Determine the [X, Y] coordinate at the center of the cell enclosing the given text.  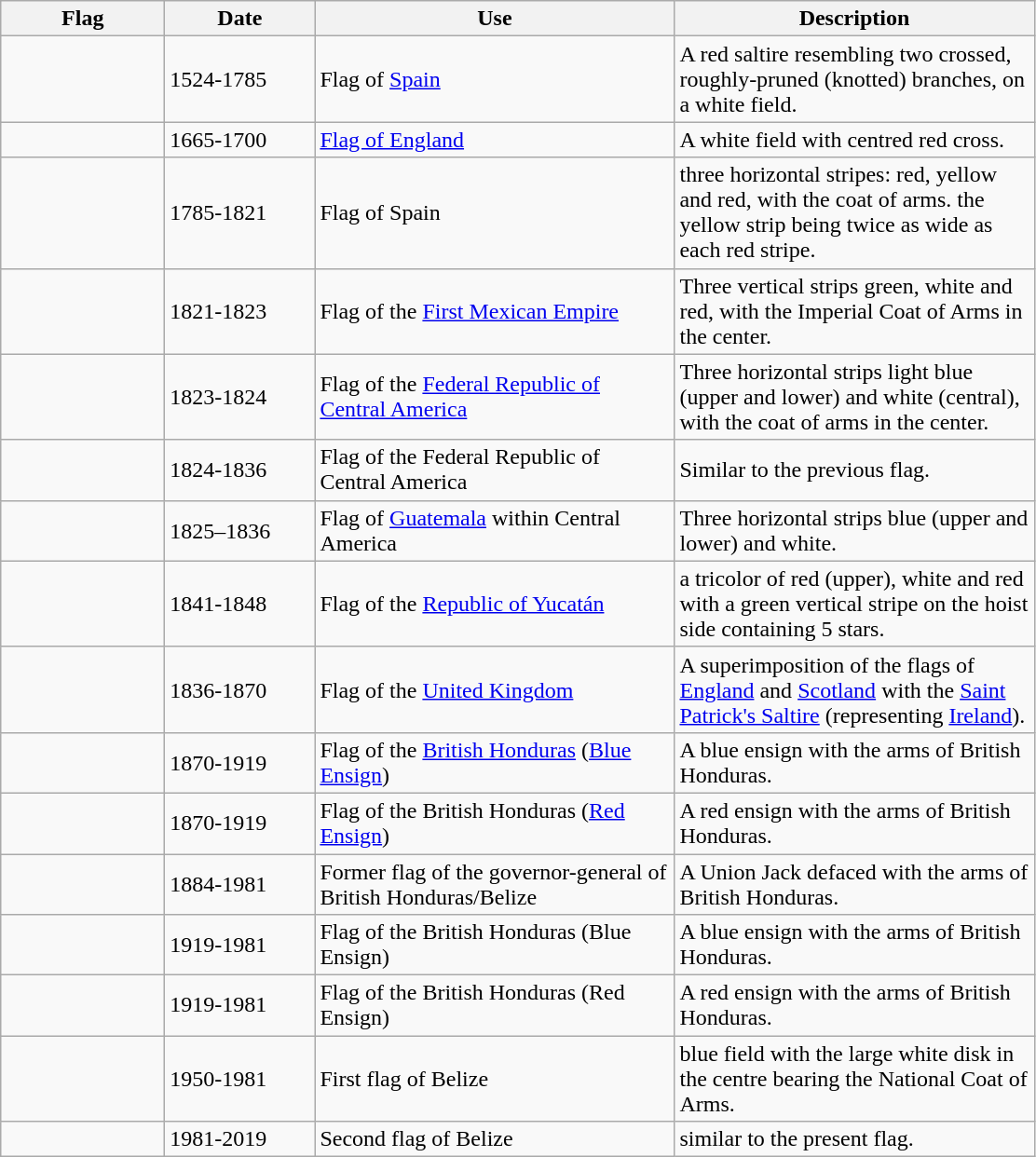
1950-1981 [240, 1079]
Description [854, 19]
Former flag of the governor-general of British Honduras/Belize [495, 883]
1524-1785 [240, 79]
Flag of the First Mexican Empire [495, 311]
A superimposition of the flags of England and Scotland with the Saint Patrick's Saltire (representing Ireland). [854, 689]
1823-1824 [240, 397]
Flag of England [495, 140]
A Union Jack defaced with the arms of British Honduras. [854, 883]
First flag of Belize [495, 1079]
Three vertical strips green, white and red, with the Imperial Coat of Arms in the center. [854, 311]
Flag [83, 19]
1836-1870 [240, 689]
three horizontal stripes: red, yellow and red, with the coat of arms. the yellow strip being twice as wide as each red stripe. [854, 212]
A red saltire resembling two crossed, roughly-pruned (knotted) branches, on a white field. [854, 79]
Similar to the previous flag. [854, 470]
1841-1848 [240, 604]
blue field with the large white disk in the centre bearing the National Coat of Arms. [854, 1079]
Three horizontal strips light blue (upper and lower) and white (central), with the coat of arms in the center. [854, 397]
1981-2019 [240, 1139]
1884-1981 [240, 883]
Flag of Guatemala within Central America [495, 531]
Three horizontal strips blue (upper and lower) and white. [854, 531]
Flag of the Republic of Yucatán [495, 604]
a tricolor of red (upper), white and red with a green vertical stripe on the hoist side containing 5 stars. [854, 604]
1821-1823 [240, 311]
1825–1836 [240, 531]
A white field with centred red cross. [854, 140]
Date [240, 19]
1824-1836 [240, 470]
Second flag of Belize [495, 1139]
similar to the present flag. [854, 1139]
1785-1821 [240, 212]
Flag of the United Kingdom [495, 689]
Use [495, 19]
1665-1700 [240, 140]
